Scan for the cell matching the given text and deliver its [x, y] coordinate at center. 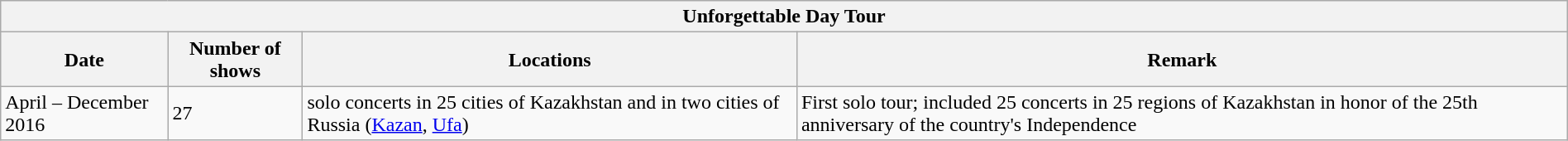
Date [84, 60]
April – December 2016 [84, 113]
Number of shows [235, 60]
27 [235, 113]
Unforgettable Day Tour [784, 17]
Remark [1182, 60]
First solo tour; included 25 concerts in 25 regions of Kazakhstan in honor of the 25th anniversary of the country's Independence [1182, 113]
Locations [550, 60]
solo concerts in 25 cities of Kazakhstan and in two cities of Russia (Kazan, Ufa) [550, 113]
